Detect which cell encompasses the target text, then output its (x, y) center coordinate. 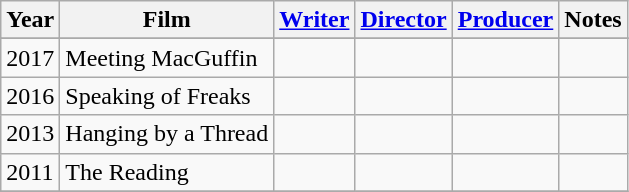
2017 (30, 58)
Hanging by a Thread (167, 134)
Year (30, 20)
Meeting MacGuffin (167, 58)
Director (404, 20)
Speaking of Freaks (167, 96)
2011 (30, 172)
Producer (506, 20)
Film (167, 20)
Notes (593, 20)
2016 (30, 96)
Writer (314, 20)
The Reading (167, 172)
2013 (30, 134)
